Pinpoint the cell where the given text exists, returning its [x, y] midpoint coordinate. 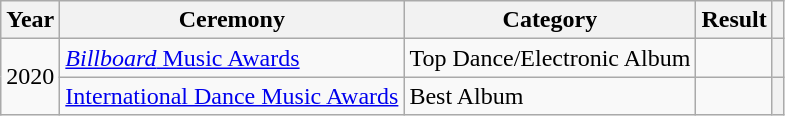
Result [734, 20]
Ceremony [232, 20]
Billboard Music Awards [232, 58]
2020 [30, 77]
Year [30, 20]
Category [550, 20]
Best Album [550, 96]
Top Dance/Electronic Album [550, 58]
International Dance Music Awards [232, 96]
